Pinpoint the cell where the given text exists, returning its (X, Y) midpoint coordinate. 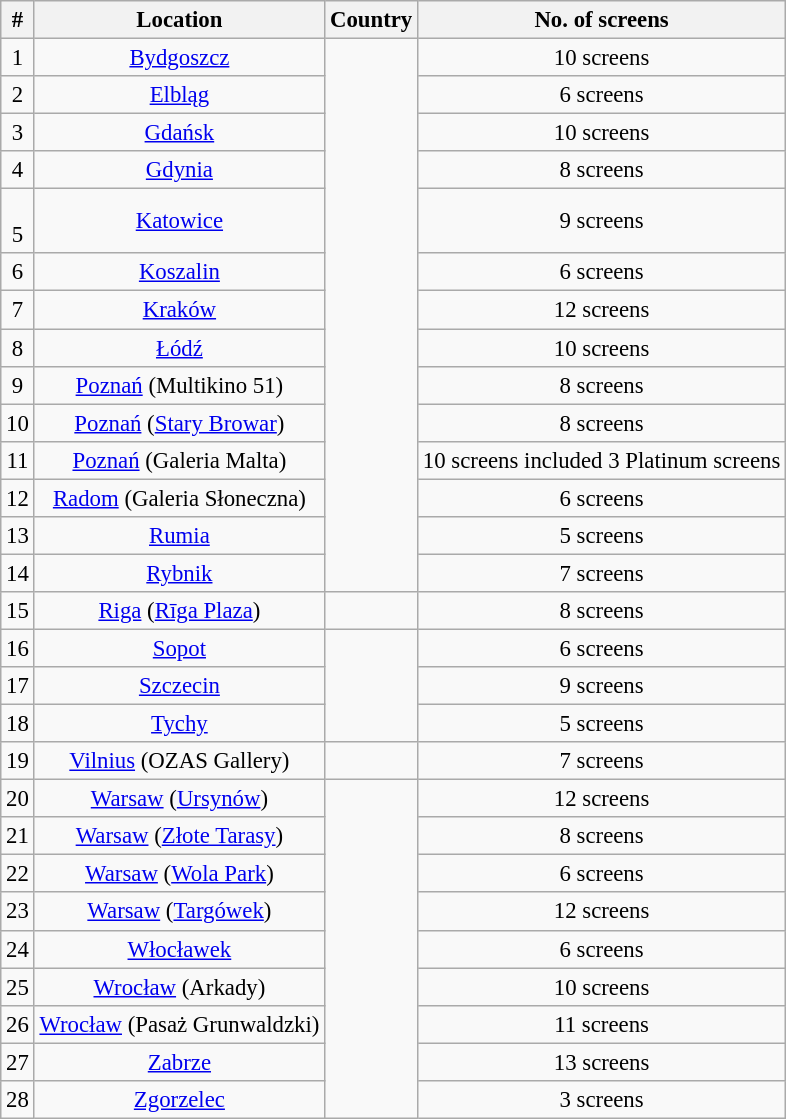
25 (18, 987)
20 (18, 799)
Poznań (Multikino 51) (180, 385)
10 (18, 423)
3 (18, 133)
13 screens (602, 1062)
Radom (Galeria Słoneczna) (180, 498)
# (18, 20)
Warsaw (Złote Tarasy) (180, 836)
Włocławek (180, 949)
Warsaw (Wola Park) (180, 874)
13 (18, 536)
19 (18, 761)
28 (18, 1100)
7 (18, 310)
Warsaw (Ursynów) (180, 799)
Zgorzelec (180, 1100)
1 (18, 58)
8 (18, 348)
Bydgoszcz (180, 58)
11 screens (602, 1024)
Location (180, 20)
23 (18, 912)
16 (18, 648)
18 (18, 724)
6 (18, 273)
12 (18, 498)
22 (18, 874)
11 (18, 460)
5 (18, 222)
Kraków (180, 310)
2 (18, 95)
Gdańsk (180, 133)
Country (372, 20)
Rumia (180, 536)
17 (18, 686)
Rybnik (180, 573)
27 (18, 1062)
9 (18, 385)
Łódź (180, 348)
Szczecin (180, 686)
Sopot (180, 648)
Katowice (180, 222)
Riga (Rīga Plaza) (180, 611)
Poznań (Stary Browar) (180, 423)
3 screens (602, 1100)
Poznań (Galeria Malta) (180, 460)
26 (18, 1024)
10 screens included 3 Platinum screens (602, 460)
Elbląg (180, 95)
Koszalin (180, 273)
24 (18, 949)
No. of screens (602, 20)
4 (18, 170)
21 (18, 836)
Tychy (180, 724)
14 (18, 573)
Wrocław (Arkady) (180, 987)
Warsaw (Targówek) (180, 912)
15 (18, 611)
Gdynia (180, 170)
Vilnius (OZAS Gallery) (180, 761)
Zabrze (180, 1062)
Wrocław (Pasaż Grunwaldzki) (180, 1024)
